Provide the (x, y) coordinate of the cell's center where the given text is located.  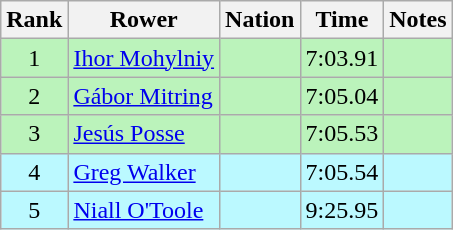
7:05.53 (342, 134)
Time (342, 20)
Notes (418, 20)
Gábor Mitring (144, 96)
Jesús Posse (144, 134)
4 (34, 172)
Greg Walker (144, 172)
7:05.04 (342, 96)
9:25.95 (342, 210)
7:05.54 (342, 172)
Rank (34, 20)
Ihor Mohylniy (144, 58)
3 (34, 134)
Rower (144, 20)
5 (34, 210)
Nation (260, 20)
Niall O'Toole (144, 210)
1 (34, 58)
7:03.91 (342, 58)
2 (34, 96)
